For the text-containing cell, return its midpoint in (x, y) coordinate format. 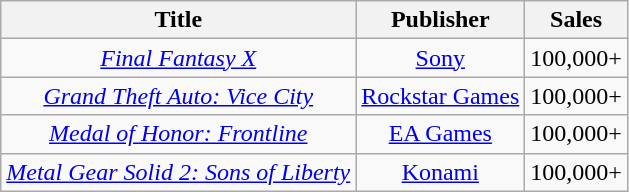
Sony (440, 58)
Rockstar Games (440, 96)
Title (178, 20)
Final Fantasy X (178, 58)
Grand Theft Auto: Vice City (178, 96)
Medal of Honor: Frontline (178, 134)
Sales (576, 20)
Publisher (440, 20)
EA Games (440, 134)
Konami (440, 172)
Metal Gear Solid 2: Sons of Liberty (178, 172)
